Return the [x, y] coordinate for the center point of the cell that contains the specified text.  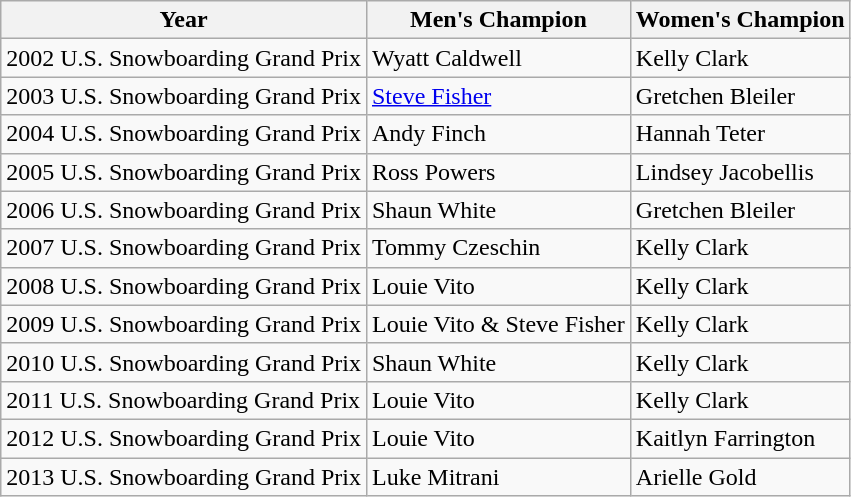
2012 U.S. Snowboarding Grand Prix [184, 438]
2013 U.S. Snowboarding Grand Prix [184, 477]
Women's Champion [740, 20]
2002 U.S. Snowboarding Grand Prix [184, 58]
Tommy Czeschin [498, 248]
2011 U.S. Snowboarding Grand Prix [184, 400]
Hannah Teter [740, 134]
Men's Champion [498, 20]
2004 U.S. Snowboarding Grand Prix [184, 134]
Arielle Gold [740, 477]
Kaitlyn Farrington [740, 438]
2009 U.S. Snowboarding Grand Prix [184, 324]
Andy Finch [498, 134]
2003 U.S. Snowboarding Grand Prix [184, 96]
Steve Fisher [498, 96]
2007 U.S. Snowboarding Grand Prix [184, 248]
Louie Vito & Steve Fisher [498, 324]
Lindsey Jacobellis [740, 172]
Wyatt Caldwell [498, 58]
2006 U.S. Snowboarding Grand Prix [184, 210]
2005 U.S. Snowboarding Grand Prix [184, 172]
Luke Mitrani [498, 477]
2008 U.S. Snowboarding Grand Prix [184, 286]
Year [184, 20]
Ross Powers [498, 172]
2010 U.S. Snowboarding Grand Prix [184, 362]
